Identify which cell holds the provided text, then report its (x, y) central coordinate. 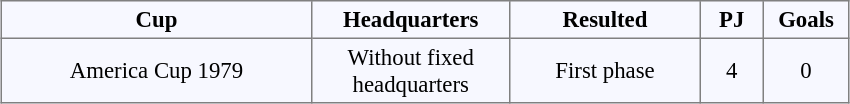
0 (806, 70)
Goals (806, 20)
Headquarters (411, 20)
Resulted (605, 20)
4 (732, 70)
Cup (156, 20)
First phase (605, 70)
PJ (732, 20)
Without fixed headquarters (411, 70)
America Cup 1979 (156, 70)
